Return (x, y) of the center of cell containing provided text 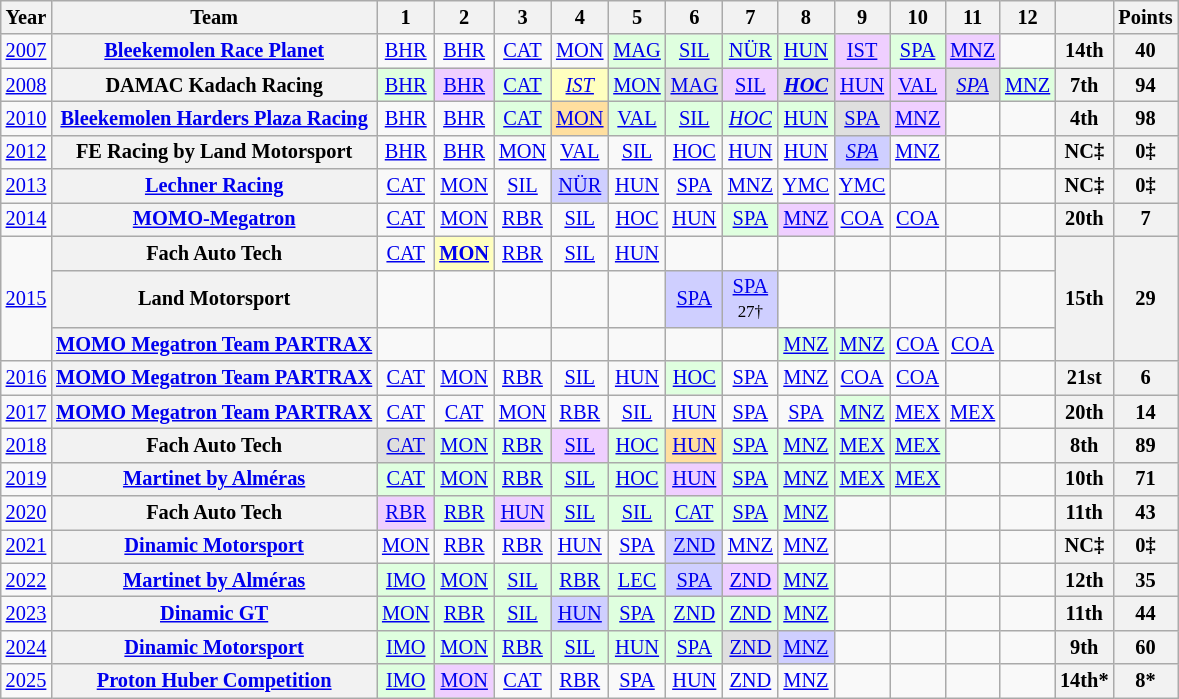
2017 (26, 412)
5 (636, 17)
60 (1145, 647)
29 (1145, 298)
1 (406, 17)
2020 (26, 513)
2023 (26, 613)
94 (1145, 85)
21st (1084, 378)
2008 (26, 85)
MOMO-Megatron (214, 219)
98 (1145, 118)
2013 (26, 186)
Team (214, 17)
8 (806, 17)
12th (1084, 580)
2025 (26, 681)
10th (1084, 479)
35 (1145, 580)
14th* (1084, 681)
12 (1028, 17)
FE Racing by Land Motorsport (214, 152)
2018 (26, 445)
2012 (26, 152)
2015 (26, 298)
Land Motorsport (214, 299)
3 (522, 17)
4 (580, 17)
SPA27† (750, 299)
14 (1145, 412)
44 (1145, 613)
2010 (26, 118)
11 (972, 17)
14th (1084, 51)
2021 (26, 546)
15th (1084, 298)
2014 (26, 219)
10 (918, 17)
Bleekemolen Harders Plaza Racing (214, 118)
7th (1084, 85)
Bleekemolen Race Planet (214, 51)
Lechner Racing (214, 186)
40 (1145, 51)
9 (862, 17)
71 (1145, 479)
2016 (26, 378)
2019 (26, 479)
DAMAC Kadach Racing (214, 85)
Year (26, 17)
2007 (26, 51)
Proton Huber Competition (214, 681)
9th (1084, 647)
8th (1084, 445)
Dinamic GT (214, 613)
4th (1084, 118)
2022 (26, 580)
LEC (636, 580)
43 (1145, 513)
2024 (26, 647)
Points (1145, 17)
8* (1145, 681)
89 (1145, 445)
2 (464, 17)
